Capture the cell that displays the provided text and extract its [X, Y] central coordinate. 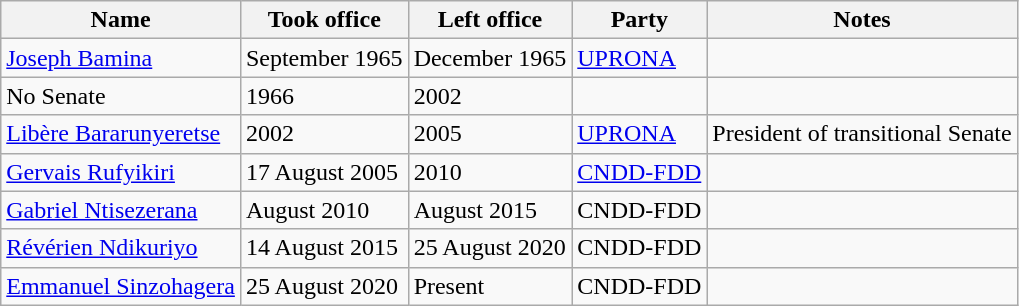
14 August 2015 [324, 248]
Party [640, 20]
17 August 2005 [324, 172]
Left office [490, 20]
Révérien Ndikuriyo [121, 248]
Gabriel Ntisezerana [121, 210]
1966 [324, 96]
September 1965 [324, 58]
President of transitional Senate [862, 134]
Emmanuel Sinzohagera [121, 286]
August 2010 [324, 210]
Name [121, 20]
2010 [490, 172]
Took office [324, 20]
Libère Bararunyeretse [121, 134]
2005 [490, 134]
No Senate [121, 96]
Gervais Rufyikiri [121, 172]
Notes [862, 20]
Present [490, 286]
Joseph Bamina [121, 58]
August 2015 [490, 210]
December 1965 [490, 58]
